Return the (X, Y) coordinate for the center point of the cell that contains the specified text.  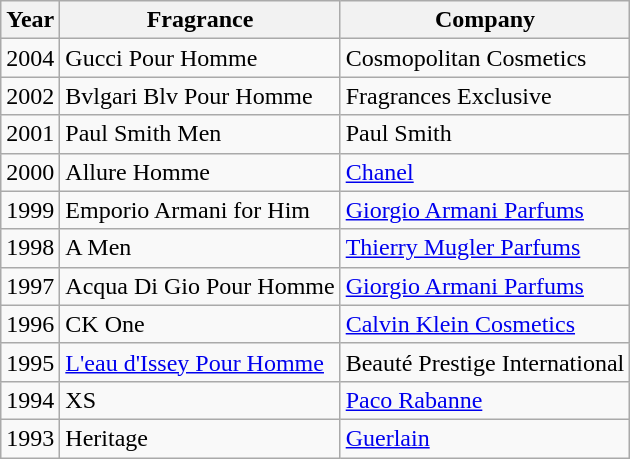
2002 (30, 96)
Year (30, 20)
A Men (200, 248)
2001 (30, 134)
2004 (30, 58)
Paul Smith Men (200, 134)
Emporio Armani for Him (200, 210)
Paul Smith (485, 134)
Chanel (485, 172)
1993 (30, 438)
1995 (30, 362)
Paco Rabanne (485, 400)
Fragrances Exclusive (485, 96)
Company (485, 20)
1996 (30, 324)
Acqua Di Gio Pour Homme (200, 286)
Guerlain (485, 438)
Bvlgari Blv Pour Homme (200, 96)
Calvin Klein Cosmetics (485, 324)
1994 (30, 400)
1999 (30, 210)
1997 (30, 286)
Allure Homme (200, 172)
Heritage (200, 438)
Fragrance (200, 20)
1998 (30, 248)
Beauté Prestige International (485, 362)
CK One (200, 324)
2000 (30, 172)
Gucci Pour Homme (200, 58)
Thierry Mugler Parfums (485, 248)
L'eau d'Issey Pour Homme (200, 362)
XS (200, 400)
Cosmopolitan Cosmetics (485, 58)
